Return the [x, y] coordinate for the center point of the cell that contains the specified text.  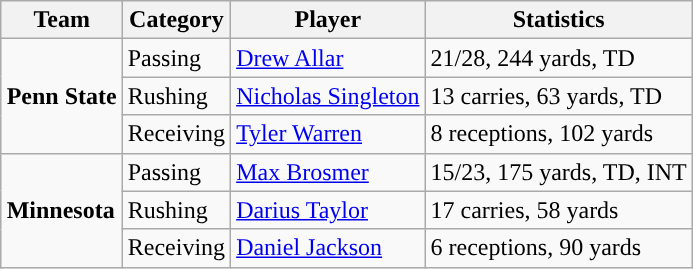
6 receptions, 90 yards [558, 248]
21/28, 244 yards, TD [558, 58]
Tyler Warren [328, 134]
8 receptions, 102 yards [558, 134]
Team [62, 20]
Statistics [558, 20]
Category [176, 20]
Minnesota [62, 210]
Penn State [62, 96]
Nicholas Singleton [328, 96]
Player [328, 20]
Max Brosmer [328, 172]
17 carries, 58 yards [558, 210]
Drew Allar [328, 58]
15/23, 175 yards, TD, INT [558, 172]
Darius Taylor [328, 210]
Daniel Jackson [328, 248]
13 carries, 63 yards, TD [558, 96]
